Determine the [X, Y] coordinate at the center of the cell enclosing the given text.  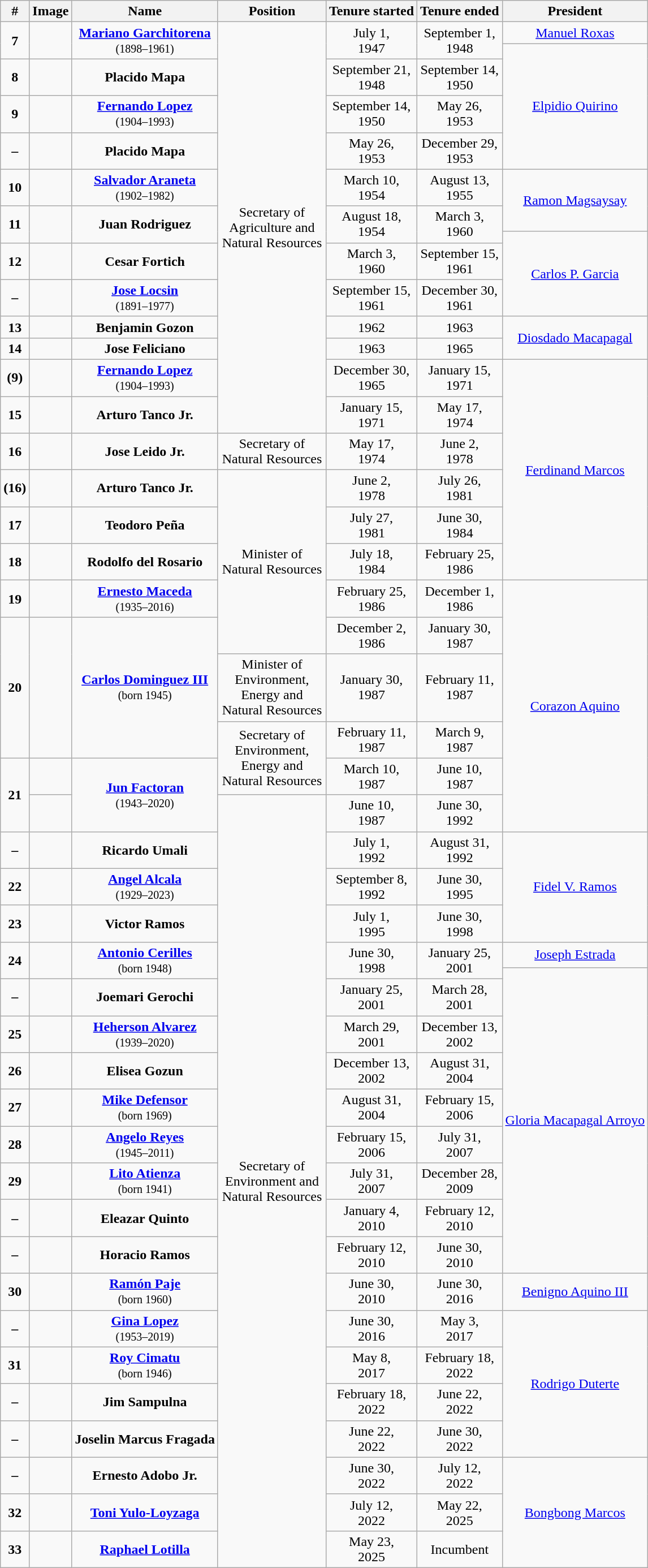
Gloria Macapagal Arroyo [575, 1120]
June 30,1992 [460, 813]
Joseph Estrada [575, 955]
15 [15, 414]
Tenure ended [460, 11]
28 [15, 1145]
Corazon Aquino [575, 706]
March 28,2001 [460, 997]
Jose Leido Jr. [145, 451]
23 [15, 923]
August 18,1954 [372, 224]
Roy Cimatu(born 1946) [145, 1365]
Ramón Paje(born 1960) [145, 1292]
Incumbent [460, 1549]
Carlos P. Garcia [575, 274]
July 1,1995 [372, 923]
Fidel V. Ramos [575, 887]
March 10,1987 [372, 776]
December 29,1953 [460, 150]
Carlos Dominguez III(born 1945) [145, 688]
May 8,2017 [372, 1365]
33 [15, 1549]
26 [15, 1071]
18 [15, 562]
8 [15, 77]
16 [15, 451]
Image [51, 11]
Angel Alcala(1929–2023) [145, 887]
Heherson Alvarez(1939–2020) [145, 1034]
Antonio Cerilles(born 1948) [145, 960]
July 1,1947 [372, 41]
Secretary of Environment, Energy and Natural Resources [271, 758]
30 [15, 1292]
December 1,1986 [460, 598]
9 [15, 114]
March 29,2001 [372, 1034]
Elisea Gozun [145, 1071]
Position [271, 11]
14 [15, 348]
September 1,1948 [460, 41]
Mike Defensor(born 1969) [145, 1108]
March 10,1954 [372, 188]
Jose Locsin(1891–1977) [145, 298]
Benigno Aquino III [575, 1292]
December 2,1986 [372, 636]
27 [15, 1108]
Joemari Gerochi [145, 997]
24 [15, 960]
22 [15, 887]
17 [15, 525]
Diosdado Macapagal [575, 338]
Teodoro Peña [145, 525]
Ernesto Adobo Jr. [145, 1475]
July 26,1981 [460, 489]
Ramon Magsaysay [575, 200]
Minister of Environment, Energy and Natural Resources [271, 688]
Salvador Araneta(1902–1982) [145, 188]
10 [15, 188]
Cesar Fortich [145, 261]
1965 [460, 348]
August 13,1955 [460, 188]
September 21,1948 [372, 77]
December 28,2009 [460, 1181]
December 30,1961 [460, 298]
Rodrigo Duterte [575, 1384]
11 [15, 224]
(16) [15, 489]
Victor Ramos [145, 923]
20 [15, 688]
Juan Rodriguez [145, 224]
July 27,1981 [372, 525]
Manuel Roxas [575, 33]
June 30,1995 [460, 887]
19 [15, 598]
Minister of Natural Resources [271, 562]
August 31,1992 [460, 850]
Toni Yulo-Loyzaga [145, 1513]
# [15, 11]
December 30,1965 [372, 378]
Jim Sampulna [145, 1402]
July 1,1992 [372, 850]
President [575, 11]
Rodolfo del Rosario [145, 562]
25 [15, 1034]
31 [15, 1365]
May 22, 2025 [460, 1513]
Ferdinand Marcos [575, 469]
Eleazar Quinto [145, 1218]
January 4,2010 [372, 1218]
Jose Feliciano [145, 348]
7 [15, 41]
June 30,1984 [460, 525]
May 3,2017 [460, 1328]
Benjamin Gozon [145, 327]
Lito Atienza(born 1941) [145, 1181]
Secretary of Agriculture and Natural Resources [271, 227]
July 18,1984 [372, 562]
21 [15, 795]
March 9,1987 [460, 740]
Bongbong Marcos [575, 1513]
Ricardo Umali [145, 850]
Tenure started [372, 11]
Secretary of Natural Resources [271, 451]
Angelo Reyes(1945–2011) [145, 1145]
Mariano Garchitorena(1898–1961) [145, 41]
Horacio Ramos [145, 1255]
Jun Factoran(1943–2020) [145, 795]
Joselin Marcus Fragada [145, 1439]
12 [15, 261]
1962 [372, 327]
Name [145, 11]
September 8,1992 [372, 887]
Elpidio Quirino [575, 106]
32 [15, 1513]
29 [15, 1181]
May 23,2025 [372, 1549]
Gina Lopez(1953–2019) [145, 1328]
Raphael Lotilla [145, 1549]
Secretary of Environment and Natural Resources [271, 1181]
(9) [15, 378]
13 [15, 327]
Ernesto Maceda(1935–2016) [145, 598]
